Identify which cell holds the provided text, then report its [x, y] central coordinate. 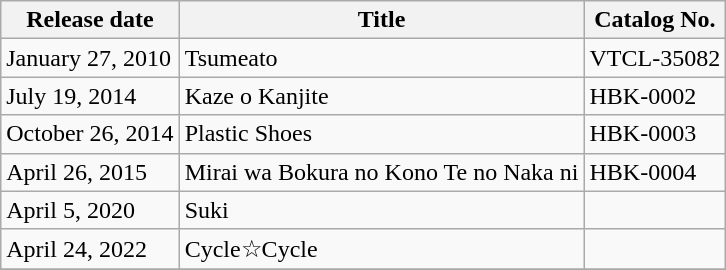
HBK-0002 [655, 96]
Mirai wa Bokura no Kono Te no Naka ni [382, 172]
Cycle☆Cycle [382, 249]
Release date [90, 20]
October 26, 2014 [90, 134]
Kaze o Kanjite [382, 96]
Title [382, 20]
Plastic Shoes [382, 134]
July 19, 2014 [90, 96]
Suki [382, 210]
HBK-0003 [655, 134]
April 24, 2022 [90, 249]
April 26, 2015 [90, 172]
Tsumeato [382, 58]
HBK-0004 [655, 172]
January 27, 2010 [90, 58]
April 5, 2020 [90, 210]
VTCL-35082 [655, 58]
Catalog No. [655, 20]
